Return the [X, Y] coordinate for the center point of the cell that contains the specified text.  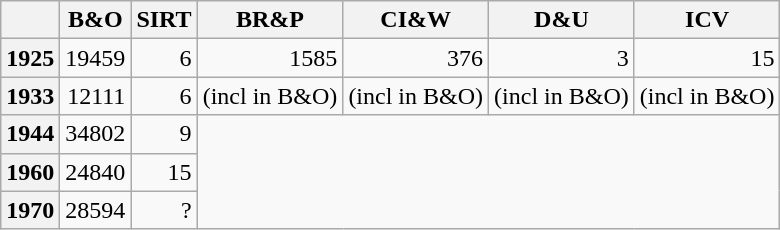
1970 [30, 210]
3 [562, 58]
19459 [96, 58]
CI&W [416, 20]
12111 [96, 96]
376 [416, 58]
? [164, 210]
1960 [30, 172]
ICV [707, 20]
1933 [30, 96]
D&U [562, 20]
BR&P [270, 20]
SIRT [164, 20]
1585 [270, 58]
24840 [96, 172]
B&O [96, 20]
34802 [96, 134]
1925 [30, 58]
28594 [96, 210]
9 [164, 134]
1944 [30, 134]
